Find where the given text appears and provide that cell's center as (x, y) coordinate. 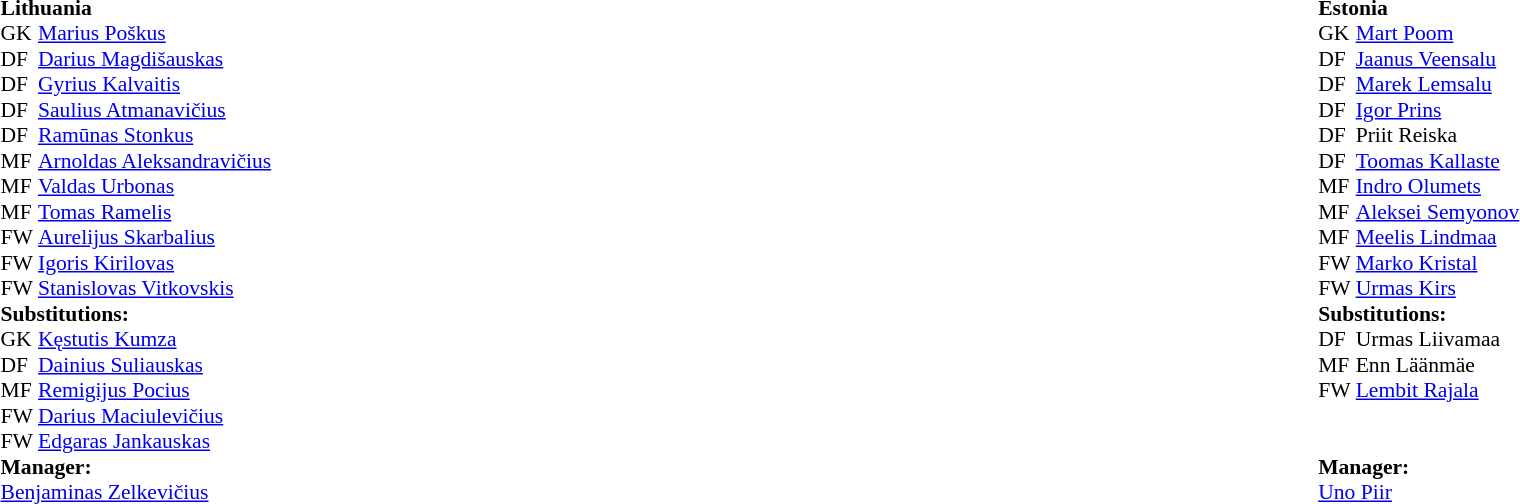
Meelis Lindmaa (1438, 237)
Tomas Ramelis (154, 212)
Dainius Suliauskas (154, 365)
Indro Olumets (1438, 187)
Marius Poškus (154, 33)
Aurelijus Skarbalius (154, 237)
Arnoldas Aleksandravičius (154, 161)
Darius Maciulevičius (154, 416)
Priit Reiska (1438, 135)
Kęstutis Kumza (154, 339)
Aleksei Semyonov (1438, 212)
Gyrius Kalvaitis (154, 85)
Darius Magdišauskas (154, 59)
Valdas Urbonas (154, 187)
Stanislovas Vitkovskis (154, 289)
Urmas Liivamaa (1438, 339)
Mart Poom (1438, 33)
Ramūnas Stonkus (154, 135)
Enn Läänmäe (1438, 365)
Igoris Kirilovas (154, 263)
Jaanus Veensalu (1438, 59)
Igor Prins (1438, 110)
Saulius Atmanavičius (154, 110)
Remigijus Pocius (154, 391)
Marek Lemsalu (1438, 85)
Marko Kristal (1438, 263)
Toomas Kallaste (1438, 161)
Edgaras Jankauskas (154, 441)
Lembit Rajala (1438, 391)
Urmas Kirs (1438, 289)
